Find where the given text appears and provide that cell's center as (X, Y) coordinate. 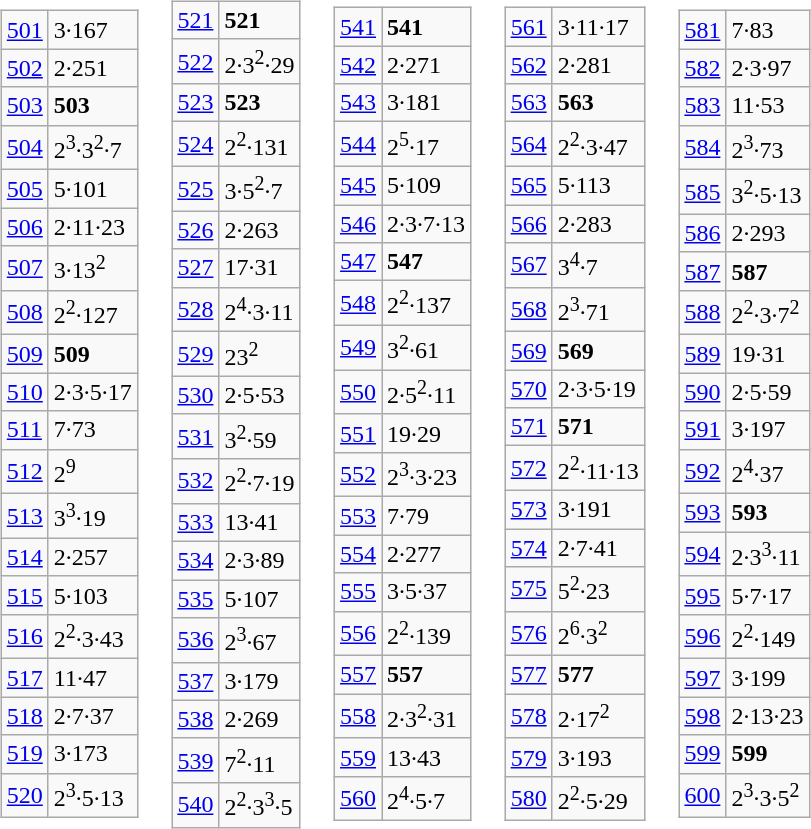
13·43 (426, 757)
506 (24, 227)
551 (358, 433)
2·13·23 (768, 716)
2·251 (92, 68)
5·107 (260, 599)
580 (528, 798)
2·7·37 (92, 716)
512 (24, 472)
527 (196, 268)
232 (260, 354)
591 (702, 430)
592 (702, 472)
22·131 (260, 144)
23·3·23 (426, 474)
560 (358, 798)
23·3·52 (768, 796)
2·33·11 (768, 554)
554 (358, 554)
573 (528, 509)
72·11 (260, 760)
17·31 (260, 268)
590 (702, 392)
19·29 (426, 433)
596 (702, 636)
529 (196, 354)
525 (196, 188)
579 (528, 757)
26·32 (598, 634)
544 (358, 144)
528 (196, 310)
7·79 (426, 516)
555 (358, 592)
594 (702, 554)
520 (24, 796)
535 (196, 599)
524 (196, 144)
585 (702, 192)
22·139 (426, 634)
5·113 (598, 185)
24·37 (768, 472)
558 (358, 716)
13·41 (260, 522)
566 (528, 224)
23·73 (768, 148)
511 (24, 430)
2·32·31 (426, 716)
23·67 (260, 640)
550 (358, 392)
34·7 (598, 266)
2·283 (598, 224)
565 (528, 185)
23·71 (598, 310)
576 (528, 634)
24·5·7 (426, 798)
559 (358, 757)
22·149 (768, 636)
2·277 (426, 554)
2·3·97 (768, 68)
530 (196, 395)
570 (528, 389)
567 (528, 266)
3·167 (92, 30)
3·191 (598, 509)
532 (196, 482)
2·271 (426, 65)
5·101 (92, 189)
2·11·23 (92, 227)
33·19 (92, 516)
3·132 (92, 268)
540 (196, 806)
588 (702, 312)
572 (528, 468)
533 (196, 522)
549 (358, 348)
538 (196, 719)
595 (702, 595)
52·23 (598, 590)
2·263 (260, 230)
3·179 (260, 681)
22·137 (426, 304)
568 (528, 310)
507 (24, 268)
501 (24, 30)
502 (24, 68)
552 (358, 474)
508 (24, 312)
3·193 (598, 757)
22·33·5 (260, 806)
2·257 (92, 557)
2·7·41 (598, 548)
514 (24, 557)
7·83 (768, 30)
7·73 (92, 430)
3·52·7 (260, 188)
531 (196, 436)
2·3·5·19 (598, 389)
3·197 (768, 430)
578 (528, 716)
32·5·13 (768, 192)
22·3·47 (598, 144)
562 (528, 65)
518 (24, 716)
2·5·59 (768, 392)
2·52·11 (426, 392)
11·53 (768, 106)
2·32·29 (260, 62)
598 (702, 716)
32·59 (260, 436)
536 (196, 640)
23·32·7 (92, 148)
600 (702, 796)
3·173 (92, 754)
5·7·17 (768, 595)
2·3·7·13 (426, 224)
515 (24, 595)
582 (702, 68)
2·281 (598, 65)
5·103 (92, 595)
597 (702, 678)
584 (702, 148)
22·5·29 (598, 798)
537 (196, 681)
543 (358, 103)
22·3·72 (768, 312)
32·61 (426, 348)
553 (358, 516)
546 (358, 224)
516 (24, 636)
29 (92, 472)
22·11·13 (598, 468)
589 (702, 354)
2·172 (598, 716)
513 (24, 516)
581 (702, 30)
2·3·89 (260, 561)
575 (528, 590)
526 (196, 230)
556 (358, 634)
545 (358, 185)
505 (24, 189)
22·7·19 (260, 482)
2·293 (768, 233)
517 (24, 678)
534 (196, 561)
3·11·17 (598, 27)
2·5·53 (260, 395)
2·3·5·17 (92, 392)
539 (196, 760)
586 (702, 233)
510 (24, 392)
574 (528, 548)
583 (702, 106)
3·199 (768, 678)
519 (24, 754)
5·109 (426, 185)
542 (358, 65)
22·3·43 (92, 636)
19·31 (768, 354)
561 (528, 27)
25·17 (426, 144)
22·127 (92, 312)
564 (528, 144)
3·5·37 (426, 592)
522 (196, 62)
504 (24, 148)
548 (358, 304)
2·269 (260, 719)
11·47 (92, 678)
23·5·13 (92, 796)
3·181 (426, 103)
24·3·11 (260, 310)
